Return (x, y) of the center of cell containing provided text 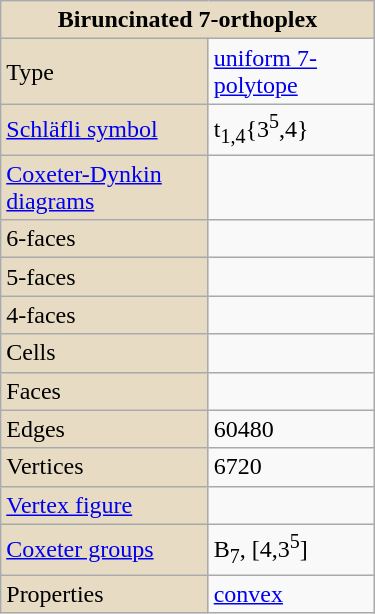
Faces (104, 391)
Coxeter-Dynkin diagrams (104, 188)
6-faces (104, 239)
4-faces (104, 315)
Edges (104, 429)
Type (104, 72)
uniform 7-polytope (291, 72)
B7, [4,35] (291, 550)
Cells (104, 353)
Biruncinated 7-orthoplex (188, 20)
6720 (291, 467)
5-faces (104, 277)
convex (291, 594)
Schläfli symbol (104, 130)
Vertex figure (104, 505)
Properties (104, 594)
Vertices (104, 467)
60480 (291, 429)
t1,4{35,4} (291, 130)
Coxeter groups (104, 550)
